Extract the (X, Y) coordinate from the center of the cell holding the provided text.  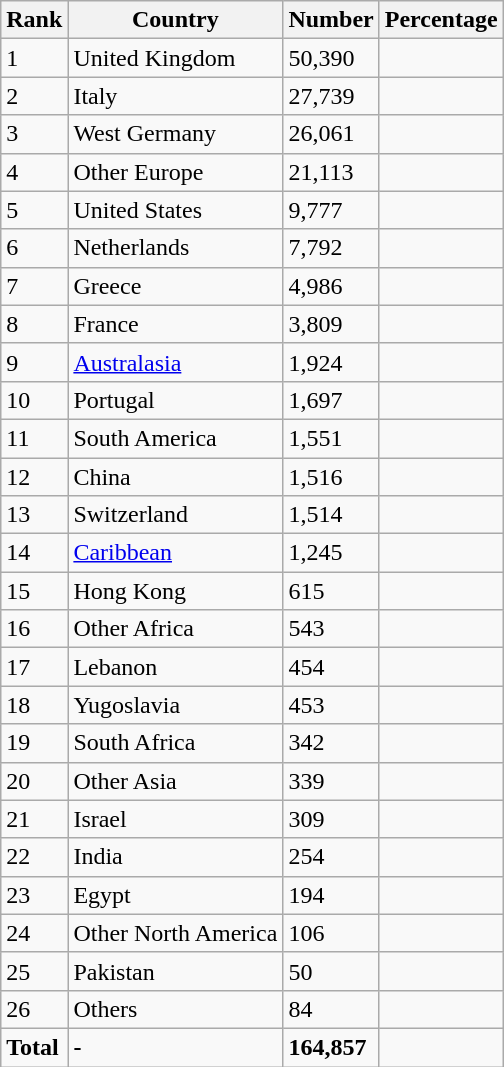
26,061 (331, 134)
Other Europe (176, 172)
14 (34, 553)
Netherlands (176, 248)
Portugal (176, 400)
South Africa (176, 743)
1,516 (331, 477)
Switzerland (176, 515)
Yugoslavia (176, 705)
22 (34, 857)
7 (34, 286)
11 (34, 438)
1 (34, 58)
5 (34, 210)
1,245 (331, 553)
164,857 (331, 1047)
United Kingdom (176, 58)
453 (331, 705)
454 (331, 667)
27,739 (331, 96)
19 (34, 743)
23 (34, 895)
4,986 (331, 286)
26 (34, 1009)
1,551 (331, 438)
16 (34, 629)
17 (34, 667)
13 (34, 515)
254 (331, 857)
China (176, 477)
18 (34, 705)
4 (34, 172)
1,697 (331, 400)
50,390 (331, 58)
20 (34, 781)
France (176, 324)
Country (176, 20)
9 (34, 362)
25 (34, 971)
8 (34, 324)
7,792 (331, 248)
Lebanon (176, 667)
Number (331, 20)
194 (331, 895)
1,514 (331, 515)
106 (331, 933)
Italy (176, 96)
24 (34, 933)
1,924 (331, 362)
3,809 (331, 324)
543 (331, 629)
Other North America (176, 933)
6 (34, 248)
10 (34, 400)
3 (34, 134)
12 (34, 477)
21,113 (331, 172)
South America (176, 438)
339 (331, 781)
9,777 (331, 210)
615 (331, 591)
Israel (176, 819)
Hong Kong (176, 591)
Other Africa (176, 629)
342 (331, 743)
West Germany (176, 134)
Rank (34, 20)
50 (331, 971)
Australasia (176, 362)
2 (34, 96)
Total (34, 1047)
Others (176, 1009)
Caribbean (176, 553)
India (176, 857)
Percentage (441, 20)
21 (34, 819)
Egypt (176, 895)
Greece (176, 286)
- (176, 1047)
309 (331, 819)
Other Asia (176, 781)
United States (176, 210)
Pakistan (176, 971)
15 (34, 591)
84 (331, 1009)
